Extract the [X, Y] coordinate from the center of the cell holding the provided text.  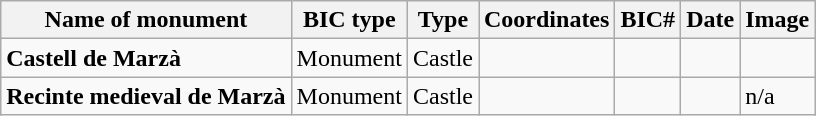
Name of monument [146, 20]
Recinte medieval de Marzà [146, 96]
n/a [778, 96]
Date [710, 20]
Castell de Marzà [146, 58]
Type [442, 20]
BIC# [648, 20]
Image [778, 20]
Coordinates [546, 20]
BIC type [349, 20]
